Determine the (x, y) coordinate at the center of the cell enclosing the given text.  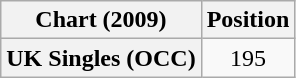
Chart (2009) (101, 20)
Position (248, 20)
UK Singles (OCC) (101, 58)
195 (248, 58)
